For the text-containing cell, return its midpoint in [x, y] coordinate format. 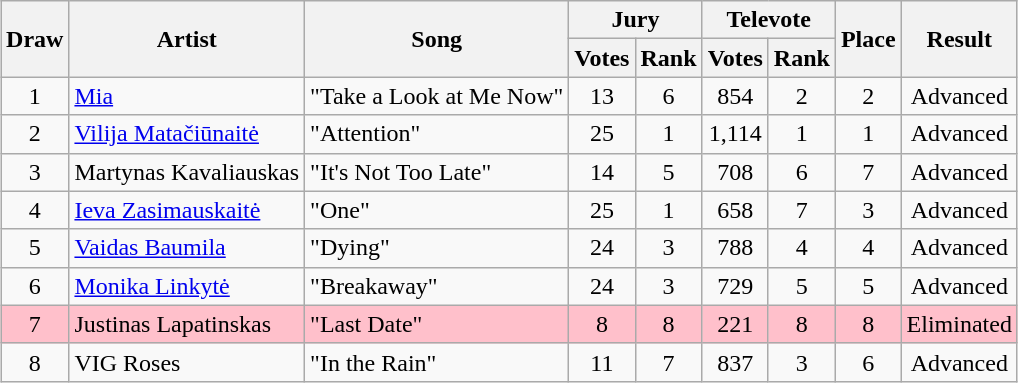
"Dying" [437, 248]
Mia [187, 96]
11 [602, 362]
Result [959, 39]
"One" [437, 210]
"Last Date" [437, 324]
Eliminated [959, 324]
Vilija Matačiūnaitė [187, 134]
"Take a Look at Me Now" [437, 96]
Vaidas Baumila [187, 248]
1,114 [735, 134]
Draw [35, 39]
Place [868, 39]
221 [735, 324]
729 [735, 286]
658 [735, 210]
"Attention" [437, 134]
837 [735, 362]
Artist [187, 39]
Song [437, 39]
"In the Rain" [437, 362]
854 [735, 96]
Televote [768, 20]
"It's Not Too Late" [437, 172]
"Breakaway" [437, 286]
708 [735, 172]
Jury [636, 20]
Martynas Kavaliauskas [187, 172]
788 [735, 248]
Justinas Lapatinskas [187, 324]
Monika Linkytė [187, 286]
13 [602, 96]
Ieva Zasimauskaitė [187, 210]
VIG Roses [187, 362]
14 [602, 172]
